For the text-containing cell, return its midpoint in (X, Y) coordinate format. 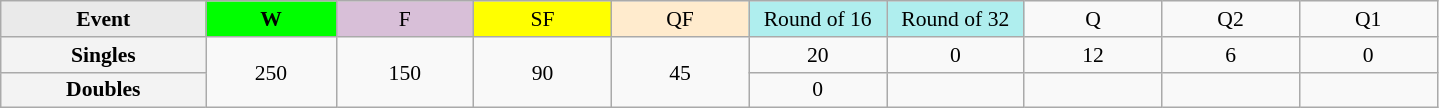
150 (405, 72)
Q1 (1368, 19)
SF (543, 19)
Event (104, 19)
Doubles (104, 90)
6 (1231, 55)
20 (818, 55)
250 (271, 72)
12 (1093, 55)
90 (543, 72)
QF (680, 19)
Round of 32 (955, 19)
Round of 16 (818, 19)
F (405, 19)
Singles (104, 55)
Q2 (1231, 19)
Q (1093, 19)
W (271, 19)
45 (680, 72)
